Provide the (x, y) coordinate of the cell's center where the given text is located.  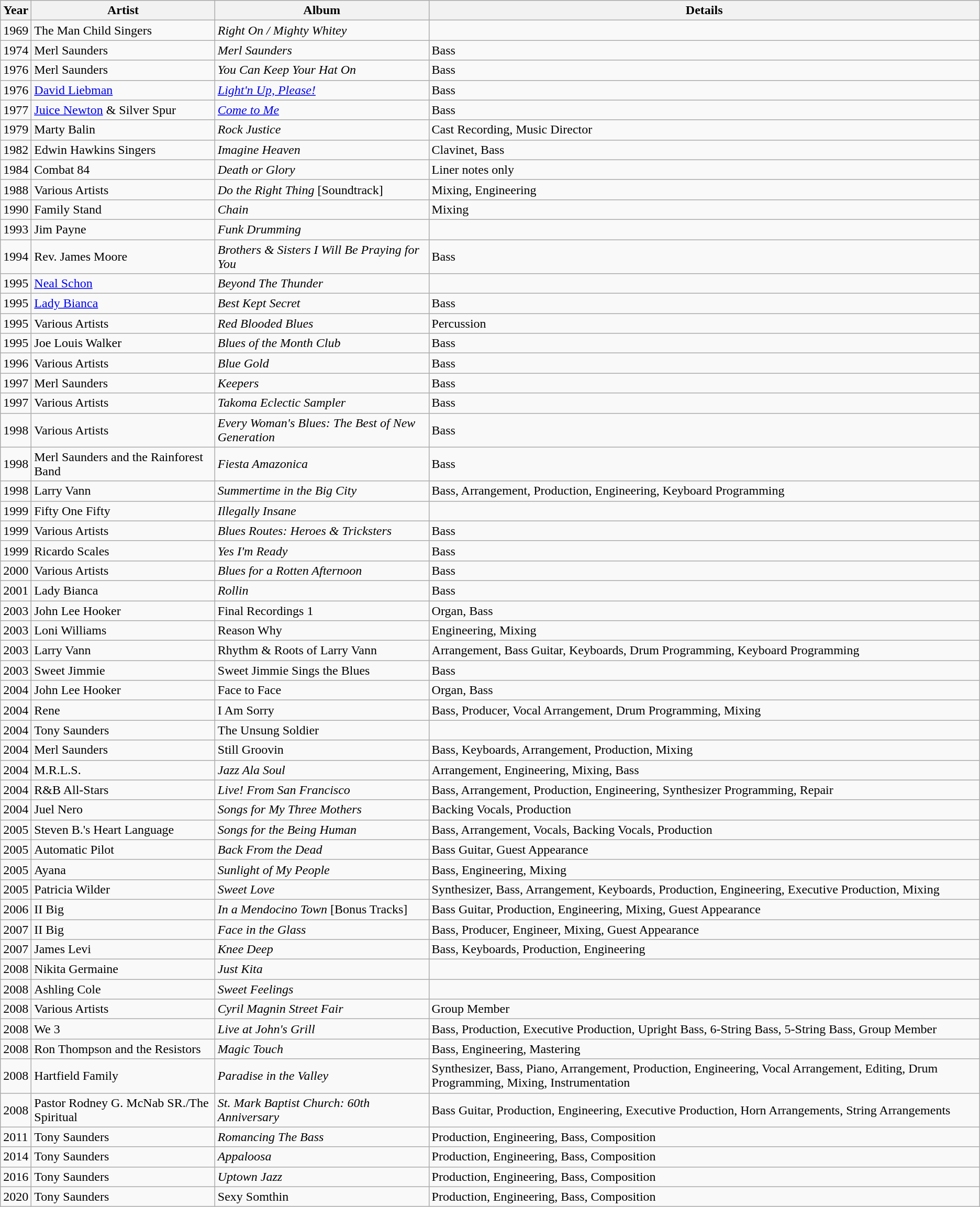
Combat 84 (123, 170)
2016 (16, 1177)
Percussion (704, 323)
The Man Child Singers (123, 30)
Rock Justice (321, 130)
Jazz Ala Soul (321, 770)
Bass, Keyboards, Arrangement, Production, Mixing (704, 750)
Sunlight of My People (321, 869)
Arrangement, Engineering, Mixing, Bass (704, 770)
Group Member (704, 1009)
Neal Schon (123, 284)
Bass, Producer, Engineer, Mixing, Guest Appearance (704, 929)
Still Groovin (321, 750)
Artist (123, 10)
Bass, Engineering, Mastering (704, 1049)
Beyond The Thunder (321, 284)
Sweet Feelings (321, 989)
Hartfield Family (123, 1076)
Songs for the Being Human (321, 830)
1984 (16, 170)
We 3 (123, 1029)
Blue Gold (321, 363)
Sweet Jimmie Sings the Blues (321, 670)
Bass, Engineering, Mixing (704, 869)
Jim Payne (123, 229)
Right On / Mighty Whitey (321, 30)
Summertime in the Big City (321, 491)
Family Stand (123, 209)
Edwin Hawkins Singers (123, 150)
Romancing The Bass (321, 1137)
Bass, Producer, Vocal Arrangement, Drum Programming, Mixing (704, 710)
Merl Saunders and the Rainforest Band (123, 464)
Ayana (123, 869)
Sweet Love (321, 889)
Funk Drumming (321, 229)
Takoma Eclectic Sampler (321, 403)
Synthesizer, Bass, Arrangement, Keyboards, Production, Engineering, Executive Production, Mixing (704, 889)
Imagine Heaven (321, 150)
1982 (16, 150)
Ricardo Scales (123, 551)
Juel Nero (123, 810)
David Liebman (123, 90)
Death or Glory (321, 170)
Nikita Germaine (123, 969)
Live! From San Francisco (321, 790)
Synthesizer, Bass, Piano, Arrangement, Production, Engineering, Vocal Arrangement, Editing, Drum Programming, Mixing, Instrumentation (704, 1076)
Arrangement, Bass Guitar, Keyboards, Drum Programming, Keyboard Programming (704, 651)
Appaloosa (321, 1157)
Mixing, Engineering (704, 189)
Red Blooded Blues (321, 323)
Magic Touch (321, 1049)
Sweet Jimmie (123, 670)
Marty Balin (123, 130)
St. Mark Baptist Church: 60th Anniversary (321, 1110)
Juice Newton & Silver Spur (123, 110)
You Can Keep Your Hat On (321, 70)
1979 (16, 130)
Joe Louis Walker (123, 343)
Ashling Cole (123, 989)
Knee Deep (321, 949)
Best Kept Secret (321, 304)
Steven B.'s Heart Language (123, 830)
Clavinet, Bass (704, 150)
Keepers (321, 383)
Backing Vocals, Production (704, 810)
Liner notes only (704, 170)
Come to Me (321, 110)
Back From the Dead (321, 850)
Do the Right Thing [Soundtrack] (321, 189)
Final Recordings 1 (321, 611)
1996 (16, 363)
Bass Guitar, Production, Engineering, Executive Production, Horn Arrangements, String Arrangements (704, 1110)
Yes I'm Ready (321, 551)
Reason Why (321, 631)
1969 (16, 30)
Songs for My Three Mothers (321, 810)
Bass, Arrangement, Vocals, Backing Vocals, Production (704, 830)
Blues for a Rotten Afternoon (321, 571)
Face in the Glass (321, 929)
Just Kita (321, 969)
I Am Sorry (321, 710)
The Unsung Soldier (321, 730)
Cyril Magnin Street Fair (321, 1009)
Light'n Up, Please! (321, 90)
Bass, Keyboards, Production, Engineering (704, 949)
Patricia Wilder (123, 889)
Sexy Somthin (321, 1197)
1974 (16, 50)
R&B All-Stars (123, 790)
Bass, Arrangement, Production, Engineering, Keyboard Programming (704, 491)
Bass Guitar, Production, Engineering, Mixing, Guest Appearance (704, 909)
M.R.L.S. (123, 770)
Pastor Rodney G. McNab SR./The Spiritual (123, 1110)
1977 (16, 110)
Year (16, 10)
1990 (16, 209)
Chain (321, 209)
2006 (16, 909)
Fifty One Fifty (123, 511)
Rollin (321, 590)
Bass, Production, Executive Production, Upright Bass, 6-String Bass, 5-String Bass, Group Member (704, 1029)
Face to Face (321, 690)
Loni Williams (123, 631)
Illegally Insane (321, 511)
Mixing (704, 209)
2000 (16, 571)
Uptown Jazz (321, 1177)
Automatic Pilot (123, 850)
In a Mendocino Town [Bonus Tracks] (321, 909)
Every Woman's Blues: The Best of New Generation (321, 430)
Blues of the Month Club (321, 343)
2020 (16, 1197)
1988 (16, 189)
Engineering, Mixing (704, 631)
Cast Recording, Music Director (704, 130)
1993 (16, 229)
2014 (16, 1157)
Rev. James Moore (123, 256)
2011 (16, 1137)
Blues Routes: Heroes & Tricksters (321, 531)
Paradise in the Valley (321, 1076)
Live at John's Grill (321, 1029)
1994 (16, 256)
Ron Thompson and the Resistors (123, 1049)
James Levi (123, 949)
Album (321, 10)
Rhythm & Roots of Larry Vann (321, 651)
Details (704, 10)
Bass, Arrangement, Production, Engineering, Synthesizer Programming, Repair (704, 790)
Fiesta Amazonica (321, 464)
Rene (123, 710)
2001 (16, 590)
Brothers & Sisters I Will Be Praying for You (321, 256)
Bass Guitar, Guest Appearance (704, 850)
